Output the (x, y) coordinate of the center of the cell containing the given text.  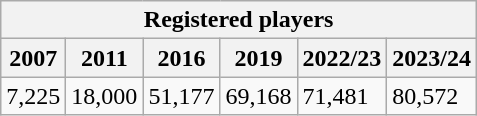
80,572 (432, 96)
7,225 (34, 96)
71,481 (342, 96)
51,177 (182, 96)
Registered players (239, 20)
2011 (104, 58)
69,168 (258, 96)
2023/24 (432, 58)
18,000 (104, 96)
2019 (258, 58)
2016 (182, 58)
2022/23 (342, 58)
2007 (34, 58)
